Output the (x, y) coordinate of the center of the cell containing the given text.  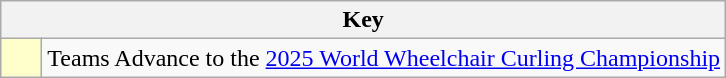
Key (364, 20)
Teams Advance to the 2025 World Wheelchair Curling Championship (384, 58)
